Pinpoint the cell where the given text exists, returning its (X, Y) midpoint coordinate. 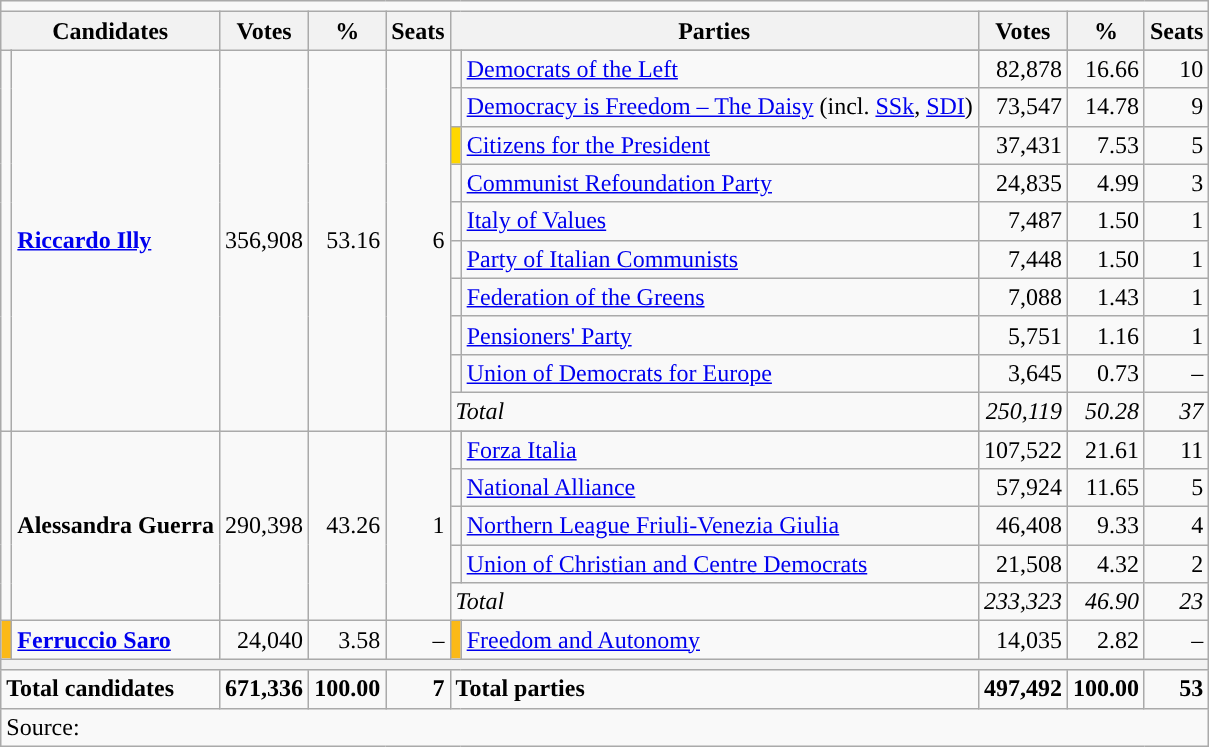
24,835 (1022, 183)
46.90 (1106, 602)
Democracy is Freedom – The Daisy (incl. SSk, SDI) (720, 107)
4.99 (1106, 183)
3.58 (348, 640)
14,035 (1022, 640)
Union of Christian and Centre Democrats (720, 564)
4.32 (1106, 564)
3,645 (1022, 373)
Democrats of the Left (720, 69)
Candidates (110, 31)
24,040 (264, 640)
50.28 (1106, 411)
23 (1176, 602)
National Alliance (720, 488)
4 (1176, 526)
250,119 (1022, 411)
82,878 (1022, 69)
Alessandra Guerra (116, 525)
2 (1176, 564)
10 (1176, 69)
Riccardo Illy (116, 240)
16.66 (1106, 69)
53 (1176, 689)
107,522 (1022, 449)
671,336 (264, 689)
9.33 (1106, 526)
233,323 (1022, 602)
14.78 (1106, 107)
7.53 (1106, 145)
356,908 (264, 240)
Total parties (714, 689)
43.26 (348, 525)
290,398 (264, 525)
7,088 (1022, 297)
Communist Refoundation Party (720, 183)
Pensioners' Party (720, 335)
37 (1176, 411)
57,924 (1022, 488)
Italy of Values (720, 221)
11.65 (1106, 488)
Forza Italia (720, 449)
Total candidates (110, 689)
3 (1176, 183)
1.43 (1106, 297)
5,751 (1022, 335)
Party of Italian Communists (720, 259)
6 (418, 240)
Ferruccio Saro (116, 640)
Freedom and Autonomy (720, 640)
11 (1176, 449)
9 (1176, 107)
2.82 (1106, 640)
0.73 (1106, 373)
Federation of the Greens (720, 297)
Northern League Friuli-Venezia Giulia (720, 526)
37,431 (1022, 145)
Parties (714, 31)
Citizens for the President (720, 145)
21.61 (1106, 449)
1.16 (1106, 335)
Union of Democrats for Europe (720, 373)
7 (418, 689)
7,448 (1022, 259)
7,487 (1022, 221)
Source: (605, 727)
73,547 (1022, 107)
497,492 (1022, 689)
46,408 (1022, 526)
21,508 (1022, 564)
53.16 (348, 240)
